Extract the [X, Y] coordinate from the center of the cell holding the provided text.  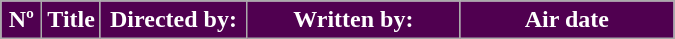
Written by: [353, 20]
Directed by: [173, 20]
Air date [567, 20]
Nº [22, 20]
Title [72, 20]
